Detect which cell encompasses the target text, then output its [x, y] center coordinate. 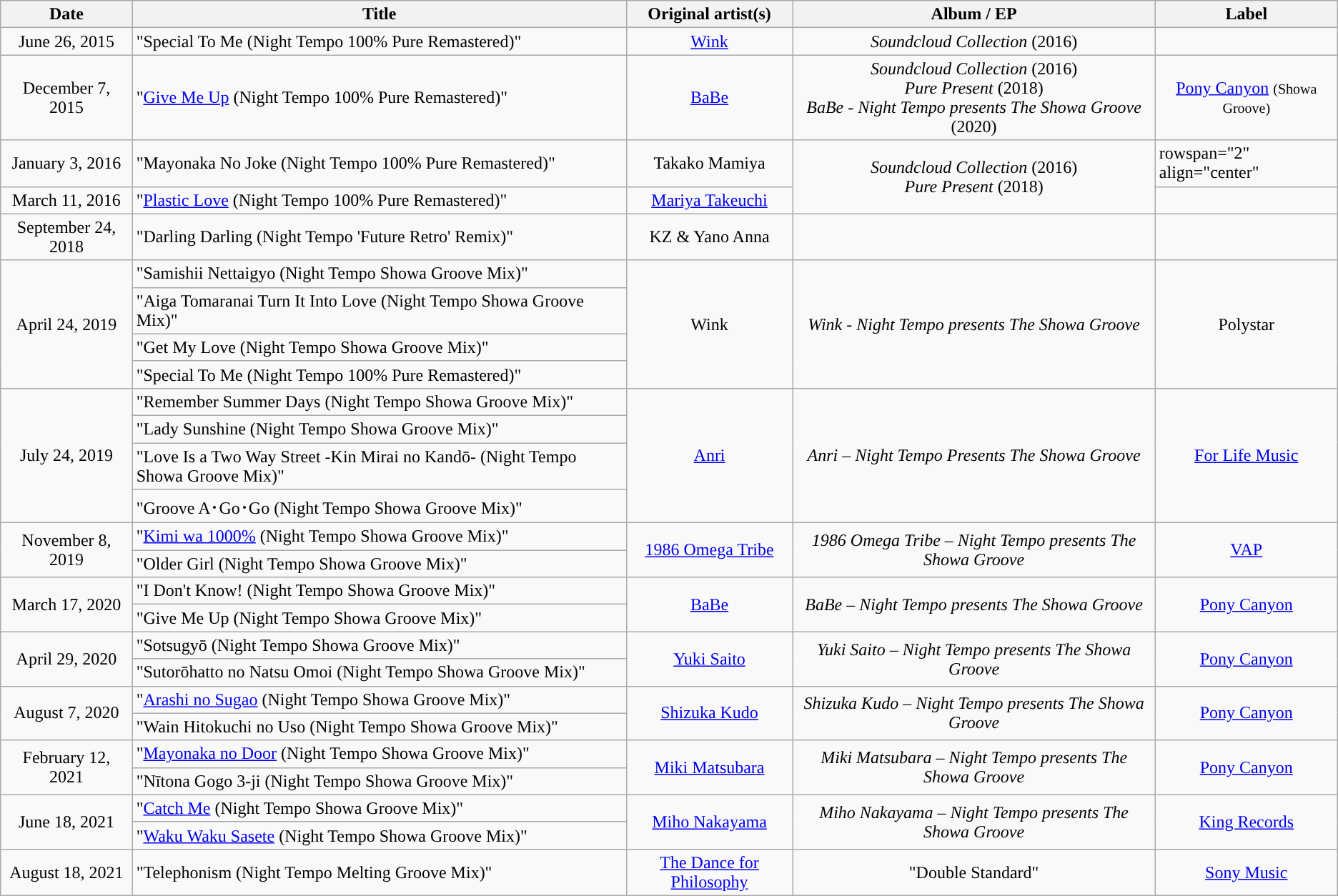
"Older Girl (Night Tempo Showa Groove Mix)" [379, 564]
Miho Nakayama [709, 822]
"Kimi wa 1000% (Night Tempo Showa Groove Mix)" [379, 537]
Yuki Saito – Night Tempo presents The Showa Groove [973, 659]
"Plastic Love (Night Tempo 100% Pure Remastered)" [379, 200]
"Mayonaka no Door (Night Tempo Showa Groove Mix)" [379, 754]
Miki Matsubara – Night Tempo presents The Showa Groove [973, 767]
June 26, 2015 [66, 41]
June 18, 2021 [66, 822]
Polystar [1247, 324]
"Waku Waku Sasete (Night Tempo Showa Groove Mix)" [379, 835]
Pony Canyon (Showa Groove) [1247, 97]
"Telephonism (Night Tempo Melting Groove Mix)" [379, 872]
"Get My Love (Night Tempo Showa Groove Mix)" [379, 347]
March 11, 2016 [66, 200]
Label [1247, 14]
Shizuka Kudo [709, 713]
"Wain Hitokuchi no Uso (Night Tempo Showa Groove Mix)" [379, 727]
Original artist(s) [709, 14]
Takako Mamiya [709, 163]
"Darling Darling (Night Tempo 'Future Retro' Remix)" [379, 237]
Title [379, 14]
Date [66, 14]
"Sutorōhatto no Natsu Omoi (Night Tempo Showa Groove Mix)" [379, 672]
"Arashi no Sugao (Night Tempo Showa Groove Mix)" [379, 700]
"Groove A･Go･Go (Night Tempo Showa Groove Mix)" [379, 506]
April 24, 2019 [66, 324]
September 24, 2018 [66, 237]
August 7, 2020 [66, 713]
Album / EP [973, 14]
January 3, 2016 [66, 163]
"Catch Me (Night Tempo Showa Groove Mix)" [379, 808]
April 29, 2020 [66, 659]
1986 Omega Tribe – Night Tempo presents The Showa Groove [973, 550]
"Sotsugyō (Night Tempo Showa Groove Mix)" [379, 645]
November 8, 2019 [66, 550]
"Samishii Nettaigyo (Night Tempo Showa Groove Mix)" [379, 274]
February 12, 2021 [66, 767]
Soundcloud Collection (2016) Pure Present (2018) BaBe - Night Tempo presents The Showa Groove (2020) [973, 97]
"Love Is a Two Way Street -Kin Mirai no Kandō- (Night Tempo Showa Groove Mix)" [379, 466]
"Nītona Gogo 3-ji (Night Tempo Showa Groove Mix)" [379, 781]
Anri – Night Tempo Presents The Showa Groove [973, 455]
1986 Omega Tribe [709, 550]
The Dance for Philosophy [709, 872]
"Aiga Tomaranai Turn It Into Love (Night Tempo Showa Groove Mix)" [379, 310]
Yuki Saito [709, 659]
"Lady Sunshine (Night Tempo Showa Groove Mix)" [379, 429]
"Remember Summer Days (Night Tempo Showa Groove Mix)" [379, 402]
rowspan="2" align="center" [1247, 163]
"Give Me Up (Night Tempo Showa Groove Mix)" [379, 618]
VAP [1247, 550]
Miki Matsubara [709, 767]
March 17, 2020 [66, 604]
Soundcloud Collection (2016) [973, 41]
July 24, 2019 [66, 455]
Miho Nakayama – Night Tempo presents The Showa Groove [973, 822]
BaBe – Night Tempo presents The Showa Groove [973, 604]
"Double Standard" [973, 872]
Shizuka Kudo – Night Tempo presents The Showa Groove [973, 713]
Wink - Night Tempo presents The Showa Groove [973, 324]
Soundcloud Collection (2016) Pure Present (2018) [973, 177]
Anri [709, 455]
Sony Music [1247, 872]
"Mayonaka No Joke (Night Tempo 100% Pure Remastered)" [379, 163]
December 7, 2015 [66, 97]
August 18, 2021 [66, 872]
"Give Me Up (Night Tempo 100% Pure Remastered)" [379, 97]
KZ & Yano Anna [709, 237]
"I Don't Know! (Night Tempo Showa Groove Mix)" [379, 591]
King Records [1247, 822]
Mariya Takeuchi [709, 200]
For Life Music [1247, 455]
